Provide the [X, Y] coordinate of the cell's center where the given text is located.  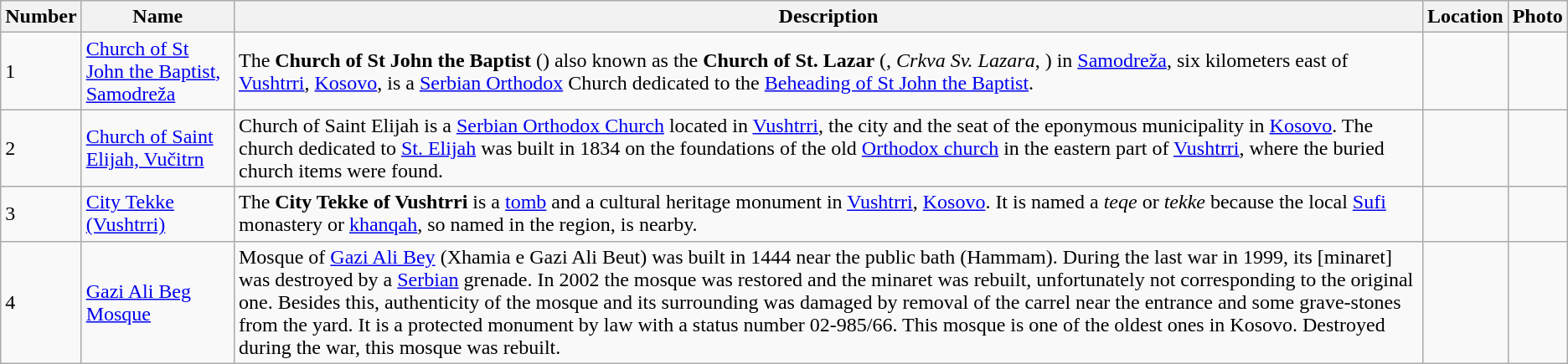
Location [1465, 17]
Name [157, 17]
4 [41, 302]
2 [41, 148]
Gazi Ali Beg Mosque [157, 302]
Photo [1538, 17]
Church of St John the Baptist, Samodreža [157, 71]
Description [828, 17]
Number [41, 17]
City Tekke (Vushtrri) [157, 214]
Church of Saint Elijah, Vučitrn [157, 148]
1 [41, 71]
3 [41, 214]
